Detect which cell encompasses the target text, then output its (X, Y) center coordinate. 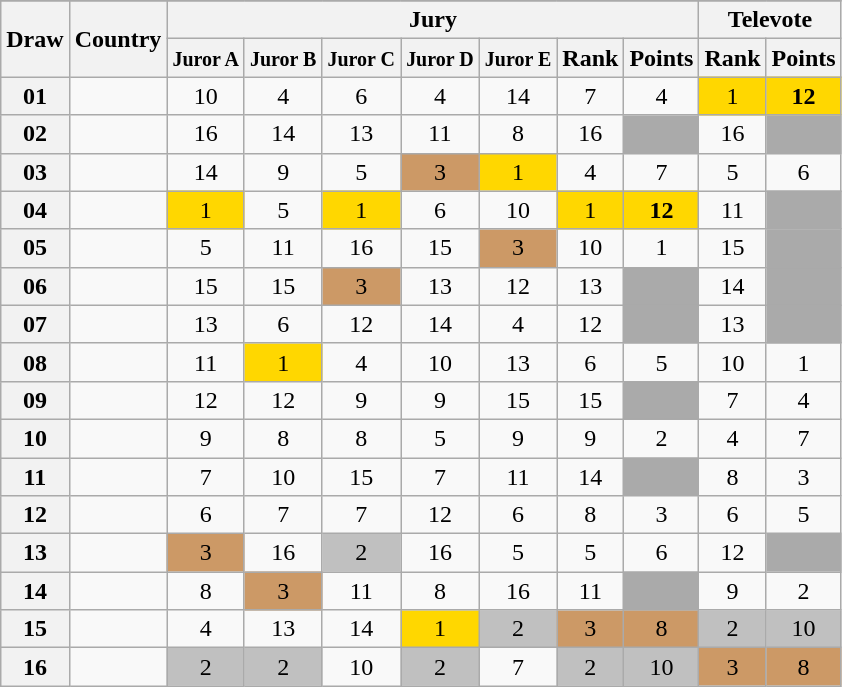
Country (118, 39)
02 (35, 134)
Jury (433, 20)
Juror C (362, 58)
05 (35, 248)
08 (35, 362)
04 (35, 210)
06 (35, 286)
Draw (35, 39)
Juror E (518, 58)
01 (35, 96)
Juror A (206, 58)
07 (35, 324)
Juror B (283, 58)
Televote (770, 20)
09 (35, 400)
03 (35, 172)
Juror D (440, 58)
